Detect which cell encompasses the target text, then output its [X, Y] center coordinate. 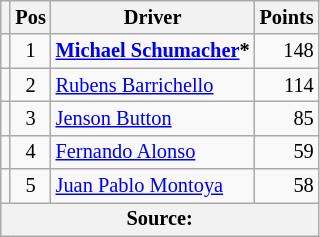
59 [287, 152]
85 [287, 118]
Source: [160, 219]
4 [30, 152]
Rubens Barrichello [153, 85]
3 [30, 118]
Michael Schumacher* [153, 51]
Pos [30, 17]
Fernando Alonso [153, 152]
5 [30, 186]
148 [287, 51]
Driver [153, 17]
114 [287, 85]
Points [287, 17]
Juan Pablo Montoya [153, 186]
Jenson Button [153, 118]
58 [287, 186]
1 [30, 51]
2 [30, 85]
